Extract the [x, y] coordinate from the center of the cell holding the provided text.  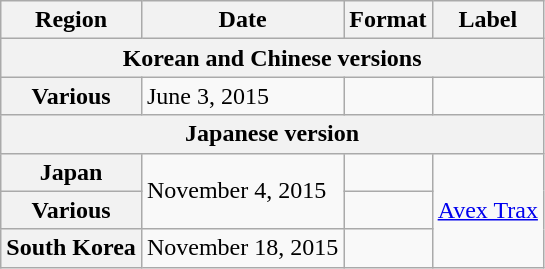
Region [72, 20]
Format [388, 20]
November 4, 2015 [242, 191]
Date [242, 20]
Label [488, 20]
Japanese version [272, 134]
Japan [72, 172]
Avex Trax [488, 210]
June 3, 2015 [242, 96]
Korean and Chinese versions [272, 58]
November 18, 2015 [242, 248]
South Korea [72, 248]
